Extract the (X, Y) coordinate from the center of the cell holding the provided text.  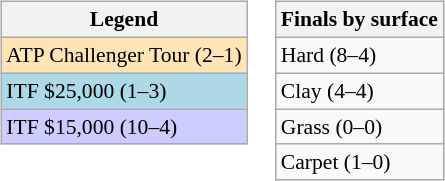
ITF $15,000 (10–4) (124, 127)
Hard (8–4) (360, 55)
ATP Challenger Tour (2–1) (124, 55)
ITF $25,000 (1–3) (124, 91)
Finals by surface (360, 20)
Grass (0–0) (360, 127)
Carpet (1–0) (360, 162)
Clay (4–4) (360, 91)
Legend (124, 20)
